Find where the given text appears and provide that cell's center as (x, y) coordinate. 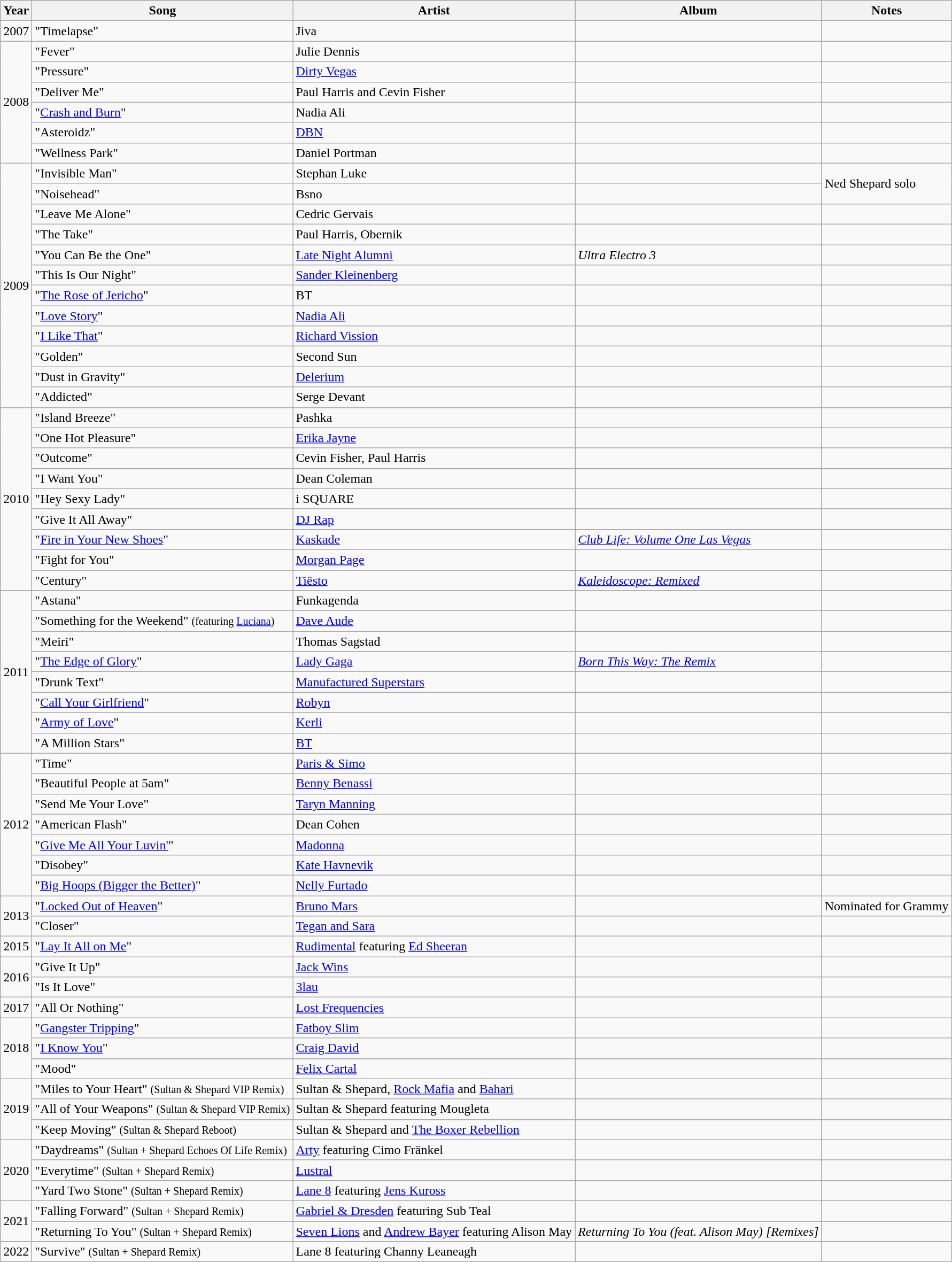
"Dust in Gravity" (162, 377)
"This Is Our Night" (162, 275)
Born This Way: The Remix (699, 662)
Notes (886, 11)
Robyn (434, 702)
Lane 8 featuring Channy Leaneagh (434, 1252)
DJ Rap (434, 519)
Paris & Simo (434, 763)
Nelly Furtado (434, 885)
Paul Harris and Cevin Fisher (434, 92)
"Century" (162, 580)
"Hey Sexy Lady" (162, 499)
Craig David (434, 1048)
"Call Your Girlfriend" (162, 702)
"Island Breeze" (162, 417)
Gabriel & Dresden featuring Sub Teal (434, 1211)
2020 (16, 1170)
"Deliver Me" (162, 92)
2018 (16, 1048)
Kaleidoscope: Remixed (699, 580)
Year (16, 11)
Kerli (434, 723)
"Golden" (162, 357)
"I Want You" (162, 478)
Sultan & Shepard, Rock Mafia and Bahari (434, 1089)
"Give It Up" (162, 967)
Cevin Fisher, Paul Harris (434, 458)
"Falling Forward" (Sultan + Shepard Remix) (162, 1211)
"Drunk Text" (162, 682)
Pashka (434, 417)
Stephan Luke (434, 173)
Lost Frequencies (434, 1008)
Daniel Portman (434, 153)
2022 (16, 1252)
"Timelapse" (162, 31)
Tegan and Sara (434, 926)
"Everytime" (Sultan + Shepard Remix) (162, 1170)
"Give It All Away" (162, 519)
"Keep Moving" (Sultan & Shepard Reboot) (162, 1129)
"American Flash" (162, 824)
"Fever" (162, 51)
Felix Cartal (434, 1069)
DBN (434, 133)
2021 (16, 1221)
"The Edge of Glory" (162, 662)
"I Know You" (162, 1048)
"Survive" (Sultan + Shepard Remix) (162, 1252)
Club Life: Volume One Las Vegas (699, 539)
"Fire in Your New Shoes" (162, 539)
2010 (16, 499)
"Army of Love" (162, 723)
Sander Kleinenberg (434, 275)
Madonna (434, 845)
Nominated for Grammy (886, 906)
Taryn Manning (434, 804)
2019 (16, 1109)
Julie Dennis (434, 51)
Serge Devant (434, 397)
Sultan & Shepard featuring Mougleta (434, 1109)
"One Hot Pleasure" (162, 438)
Cedric Gervais (434, 214)
"Mood" (162, 1069)
"The Rose of Jericho" (162, 296)
Seven Lions and Andrew Bayer featuring Alison May (434, 1231)
"Addicted" (162, 397)
"Leave Me Alone" (162, 214)
Dave Aude (434, 621)
Arty featuring Cimo Fränkel (434, 1150)
Ned Shepard solo (886, 183)
2009 (16, 285)
Artist (434, 11)
"Outcome" (162, 458)
2015 (16, 947)
Morgan Page (434, 560)
Paul Harris, Obernik (434, 234)
Tiësto (434, 580)
"Daydreams" (Sultan + Shepard Echoes Of Life Remix) (162, 1150)
2007 (16, 31)
Lustral (434, 1170)
"Crash and Burn" (162, 112)
2016 (16, 977)
Delerium (434, 377)
"Closer" (162, 926)
Fatboy Slim (434, 1028)
"Big Hoops (Bigger the Better)" (162, 885)
Lady Gaga (434, 662)
"Send Me Your Love" (162, 804)
Song (162, 11)
Lane 8 featuring Jens Kuross (434, 1190)
2008 (16, 102)
2017 (16, 1008)
Jiva (434, 31)
"Beautiful People at 5am" (162, 784)
2012 (16, 824)
"Pressure" (162, 72)
Rudimental featuring Ed Sheeran (434, 947)
Richard Vission (434, 336)
Benny Benassi (434, 784)
"Time" (162, 763)
Album (699, 11)
"Meiri" (162, 641)
"Wellness Park" (162, 153)
Kate Havnevik (434, 865)
"I Like That" (162, 336)
2013 (16, 916)
i SQUARE (434, 499)
Kaskade (434, 539)
"Is It Love" (162, 987)
"Fight for You" (162, 560)
"Returning To You" (Sultan + Shepard Remix) (162, 1231)
Dean Coleman (434, 478)
Jack Wins (434, 967)
"You Can Be the One" (162, 255)
"Locked Out of Heaven" (162, 906)
"Miles to Your Heart" (Sultan & Shepard VIP Remix) (162, 1089)
"All Or Nothing" (162, 1008)
"Something for the Weekend" (featuring Luciana) (162, 621)
Dean Cohen (434, 824)
"Lay It All on Me" (162, 947)
"Yard Two Stone" (Sultan + Shepard Remix) (162, 1190)
"Astana" (162, 601)
"Gangster Tripping" (162, 1028)
Late Night Alumni (434, 255)
3lau (434, 987)
Returning To You (feat. Alison May) [Remixes] (699, 1231)
Sultan & Shepard and The Boxer Rebellion (434, 1129)
Second Sun (434, 357)
Manufactured Superstars (434, 682)
"Invisible Man" (162, 173)
Dirty Vegas (434, 72)
"The Take" (162, 234)
"Love Story" (162, 316)
Ultra Electro 3 (699, 255)
Funkagenda (434, 601)
"Asteroidz" (162, 133)
Bsno (434, 193)
2011 (16, 672)
"Disobey" (162, 865)
Thomas Sagstad (434, 641)
"Give Me All Your Luvin'" (162, 845)
"All of Your Weapons" (Sultan & Shepard VIP Remix) (162, 1109)
"A Million Stars" (162, 743)
Erika Jayne (434, 438)
"Noisehead" (162, 193)
Bruno Mars (434, 906)
